Locate the cell with the specified text and output its (x, y) center coordinate. 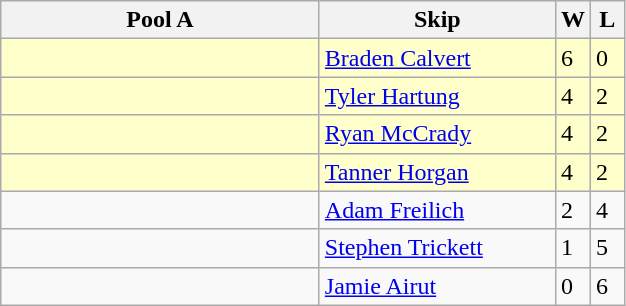
Tyler Hartung (437, 96)
Stephen Trickett (437, 248)
Skip (437, 20)
Tanner Horgan (437, 172)
L (607, 20)
5 (607, 248)
Pool A (160, 20)
Ryan McCrady (437, 134)
W (572, 20)
1 (572, 248)
Braden Calvert (437, 58)
Jamie Airut (437, 286)
Adam Freilich (437, 210)
